Pinpoint the cell where the given text exists, returning its [X, Y] midpoint coordinate. 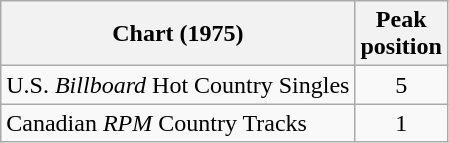
Peakposition [401, 34]
Chart (1975) [178, 34]
Canadian RPM Country Tracks [178, 123]
5 [401, 85]
U.S. Billboard Hot Country Singles [178, 85]
1 [401, 123]
